Scan for the cell matching the given text and deliver its [X, Y] coordinate at center. 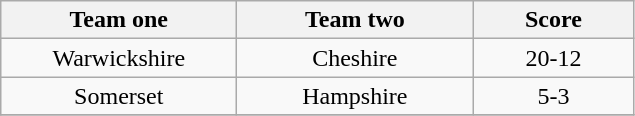
Hampshire [355, 96]
Team one [119, 20]
5-3 [554, 96]
Cheshire [355, 58]
Team two [355, 20]
Somerset [119, 96]
Score [554, 20]
20-12 [554, 58]
Warwickshire [119, 58]
